Pinpoint the cell where the given text exists, returning its (x, y) midpoint coordinate. 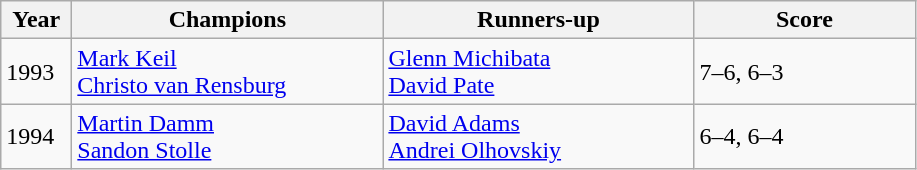
Mark Keil Christo van Rensburg (228, 72)
7–6, 6–3 (804, 72)
1994 (36, 136)
David Adams Andrei Olhovskiy (538, 136)
1993 (36, 72)
Glenn Michibata David Pate (538, 72)
Runners-up (538, 20)
Martin Damm Sandon Stolle (228, 136)
Score (804, 20)
Champions (228, 20)
Year (36, 20)
6–4, 6–4 (804, 136)
